Search for the cell housing the specified text and yield its (X, Y) center coordinate. 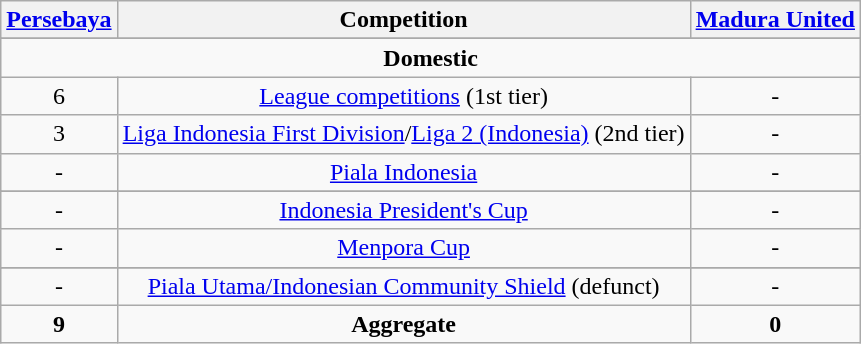
League competitions (1st tier) (404, 96)
3 (59, 134)
Piala Utama/Indonesian Community Shield (defunct) (404, 286)
Persebaya (59, 20)
Piala Indonesia (404, 172)
Competition (404, 20)
Domestic (431, 58)
0 (775, 324)
Madura United (775, 20)
Aggregate (404, 324)
Indonesia President's Cup (404, 210)
6 (59, 96)
9 (59, 324)
Menpora Cup (404, 248)
Liga Indonesia First Division/Liga 2 (Indonesia) (2nd tier) (404, 134)
